From the cell containing the given text, extract its center point as [x, y] coordinate. 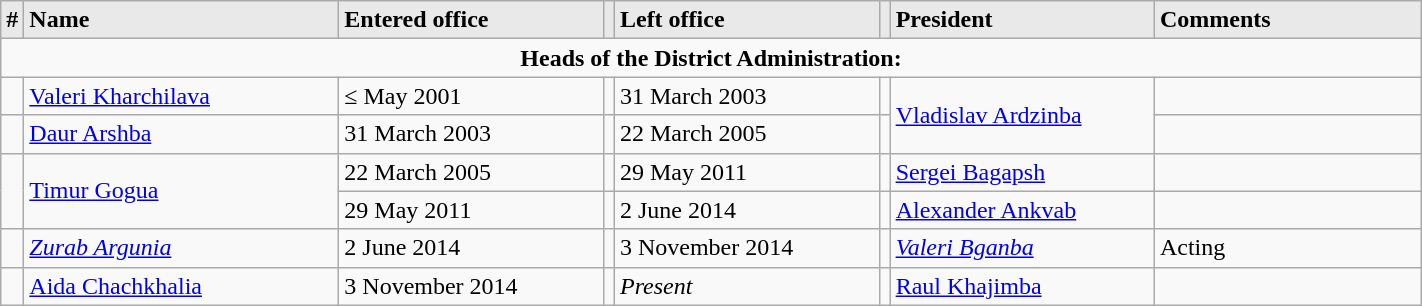
# [12, 20]
Zurab Argunia [182, 248]
Daur Arshba [182, 134]
President [1022, 20]
≤ May 2001 [472, 96]
Entered office [472, 20]
Comments [1288, 20]
Timur Gogua [182, 191]
Sergei Bagapsh [1022, 172]
Present [746, 286]
Acting [1288, 248]
Aida Chachkhalia [182, 286]
Name [182, 20]
Left office [746, 20]
Vladislav Ardzinba [1022, 115]
Alexander Ankvab [1022, 210]
Valeri Bganba [1022, 248]
Valeri Kharchilava [182, 96]
Heads of the District Administration: [711, 58]
Raul Khajimba [1022, 286]
